For the text-containing cell, return its midpoint in [X, Y] coordinate format. 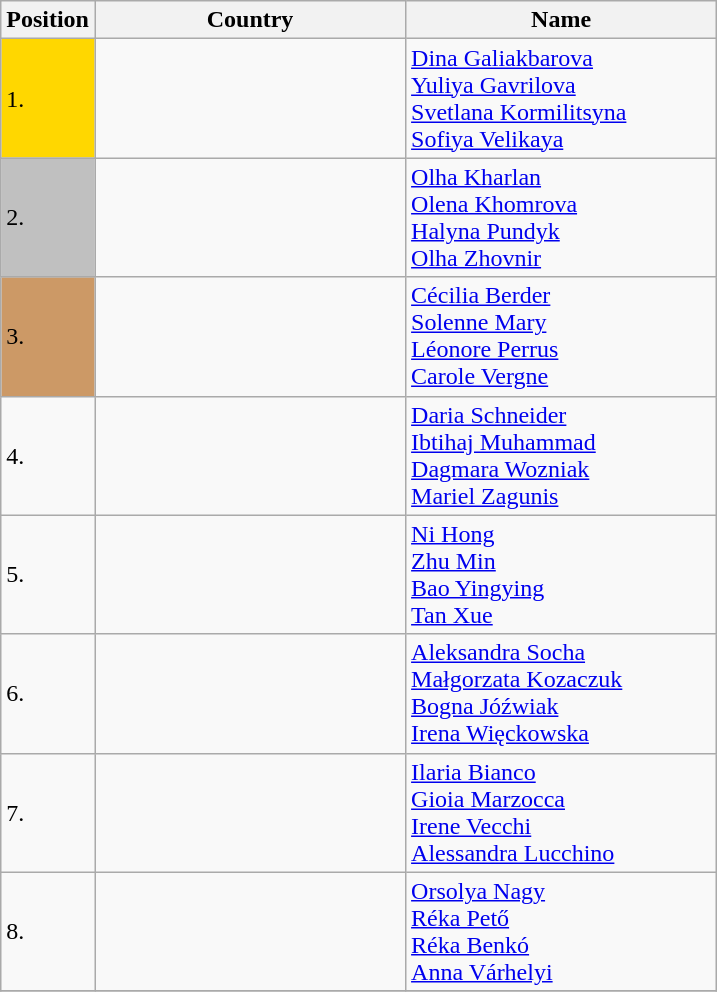
Ilaria BiancoGioia MarzoccaIrene VecchiAlessandra Lucchino [562, 812]
1. [48, 98]
Cécilia BerderSolenne MaryLéonore PerrusCarole Vergne [562, 336]
Olha KharlanOlena KhomrovaHalyna PundykOlha Zhovnir [562, 218]
3. [48, 336]
Aleksandra SochaMałgorzata KozaczukBogna JóźwiakIrena Więckowska [562, 694]
6. [48, 694]
5. [48, 574]
2. [48, 218]
Orsolya NagyRéka PetőRéka BenkóAnna Várhelyi [562, 932]
4. [48, 456]
7. [48, 812]
Name [562, 20]
Daria SchneiderIbtihaj MuhammadDagmara WozniakMariel Zagunis [562, 456]
Country [250, 20]
8. [48, 932]
Position [48, 20]
Ni HongZhu MinBao YingyingTan Xue [562, 574]
Dina GaliakbarovaYuliya GavrilovaSvetlana KormilitsynaSofiya Velikaya [562, 98]
